Return the [x, y] coordinate for the center point of the cell that contains the specified text.  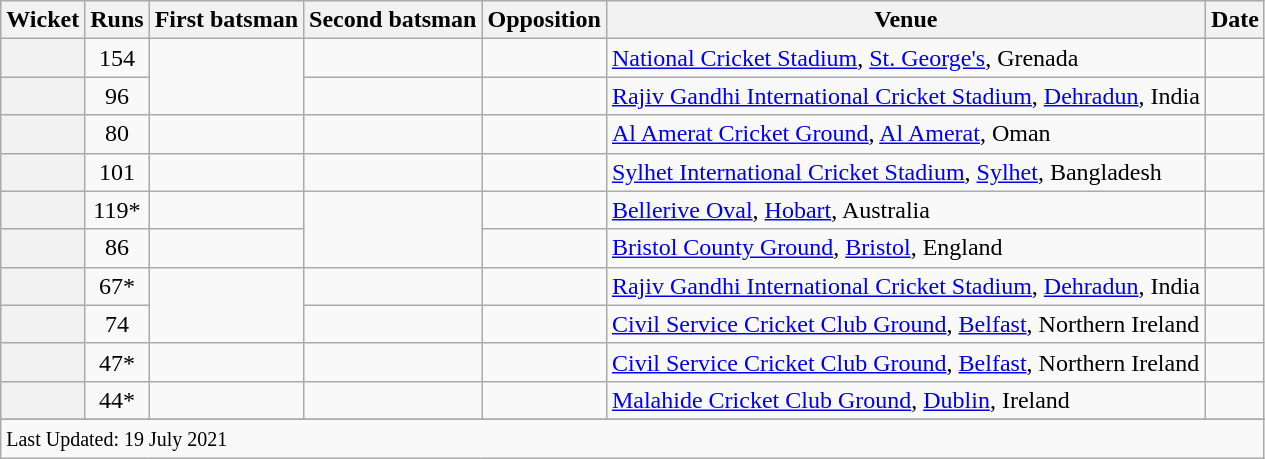
Bristol County Ground, Bristol, England [906, 248]
First batsman [226, 20]
Runs [117, 20]
154 [117, 58]
Second batsman [393, 20]
67* [117, 286]
National Cricket Stadium, St. George's, Grenada [906, 58]
80 [117, 134]
Al Amerat Cricket Ground, Al Amerat, Oman [906, 134]
Date [1234, 20]
86 [117, 248]
Venue [906, 20]
Malahide Cricket Club Ground, Dublin, Ireland [906, 400]
Last Updated: 19 July 2021 [633, 438]
47* [117, 362]
44* [117, 400]
Sylhet International Cricket Stadium, Sylhet, Bangladesh [906, 172]
Wicket [43, 20]
101 [117, 172]
Opposition [544, 20]
Bellerive Oval, Hobart, Australia [906, 210]
96 [117, 96]
74 [117, 324]
119* [117, 210]
